Identify which cell holds the provided text, then report its [x, y] central coordinate. 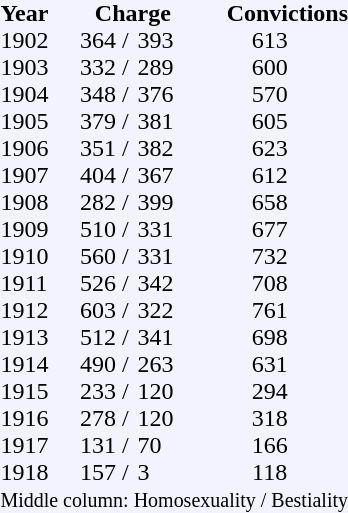
318 [270, 418]
Charge [126, 14]
294 [270, 392]
1907 [31, 176]
1903 [31, 68]
1906 [31, 148]
3 [162, 472]
761 [270, 310]
282 [92, 202]
351 [92, 148]
1918 [31, 472]
393 [162, 40]
118 [270, 472]
Middle column: Homosexuality / Bestiality [174, 500]
404 [92, 176]
289 [162, 68]
510 [92, 230]
1915 [31, 392]
364 [92, 40]
490 [92, 364]
367 [162, 176]
613 [270, 40]
1905 [31, 122]
341 [162, 338]
658 [270, 202]
70 [162, 446]
1914 [31, 364]
612 [270, 176]
1904 [31, 94]
376 [162, 94]
698 [270, 338]
157 [92, 472]
399 [162, 202]
1910 [31, 256]
1911 [31, 284]
131 [92, 446]
332 [92, 68]
166 [270, 446]
Year [31, 14]
605 [270, 122]
570 [270, 94]
1916 [31, 418]
708 [270, 284]
1902 [31, 40]
263 [162, 364]
732 [270, 256]
1908 [31, 202]
1909 [31, 230]
677 [270, 230]
342 [162, 284]
631 [270, 364]
322 [162, 310]
381 [162, 122]
600 [270, 68]
526 [92, 284]
512 [92, 338]
623 [270, 148]
1912 [31, 310]
Convictions [270, 14]
278 [92, 418]
1913 [31, 338]
1917 [31, 446]
379 [92, 122]
603 [92, 310]
233 [92, 392]
560 [92, 256]
348 [92, 94]
382 [162, 148]
